Detect which cell encompasses the target text, then output its [X, Y] center coordinate. 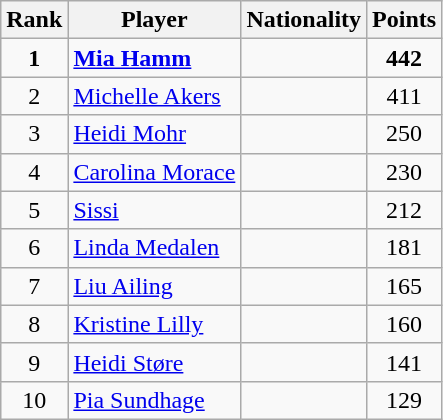
7 [34, 286]
411 [404, 96]
442 [404, 58]
160 [404, 324]
Heidi Mohr [154, 134]
129 [404, 400]
Sissi [154, 210]
2 [34, 96]
250 [404, 134]
141 [404, 362]
230 [404, 172]
Heidi Støre [154, 362]
4 [34, 172]
Linda Medalen [154, 248]
5 [34, 210]
Pia Sundhage [154, 400]
Kristine Lilly [154, 324]
Points [404, 20]
8 [34, 324]
165 [404, 286]
6 [34, 248]
1 [34, 58]
Rank [34, 20]
Player [154, 20]
181 [404, 248]
Liu Ailing [154, 286]
Nationality [304, 20]
10 [34, 400]
9 [34, 362]
212 [404, 210]
Carolina Morace [154, 172]
Michelle Akers [154, 96]
3 [34, 134]
Mia Hamm [154, 58]
